Output the [X, Y] coordinate of the center of the cell containing the given text.  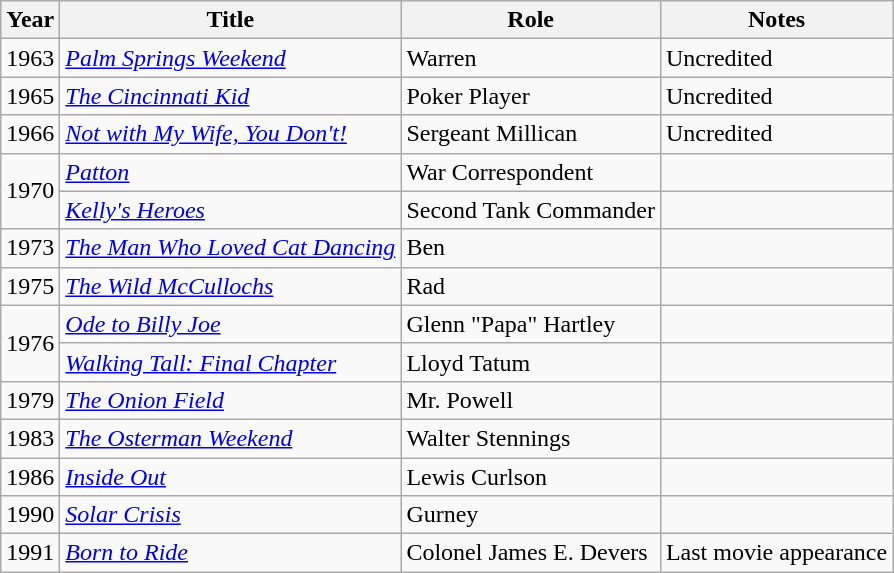
Colonel James E. Devers [531, 553]
1970 [30, 191]
Role [531, 20]
Solar Crisis [230, 515]
Kelly's Heroes [230, 210]
Glenn "Papa" Hartley [531, 324]
Inside Out [230, 477]
1983 [30, 438]
Ode to Billy Joe [230, 324]
Not with My Wife, You Don't! [230, 134]
The Onion Field [230, 400]
The Cincinnati Kid [230, 96]
1991 [30, 553]
Lewis Curlson [531, 477]
1966 [30, 134]
The Osterman Weekend [230, 438]
Notes [776, 20]
Ben [531, 248]
Patton [230, 172]
Warren [531, 58]
Gurney [531, 515]
1979 [30, 400]
The Man Who Loved Cat Dancing [230, 248]
Born to Ride [230, 553]
Poker Player [531, 96]
War Correspondent [531, 172]
1990 [30, 515]
1965 [30, 96]
Rad [531, 286]
Lloyd Tatum [531, 362]
Palm Springs Weekend [230, 58]
Walter Stennings [531, 438]
Sergeant Millican [531, 134]
1963 [30, 58]
Walking Tall: Final Chapter [230, 362]
1975 [30, 286]
1973 [30, 248]
Last movie appearance [776, 553]
The Wild McCullochs [230, 286]
Year [30, 20]
1986 [30, 477]
Second Tank Commander [531, 210]
Mr. Powell [531, 400]
1976 [30, 343]
Title [230, 20]
